From the cell containing the given text, extract its center point as [x, y] coordinate. 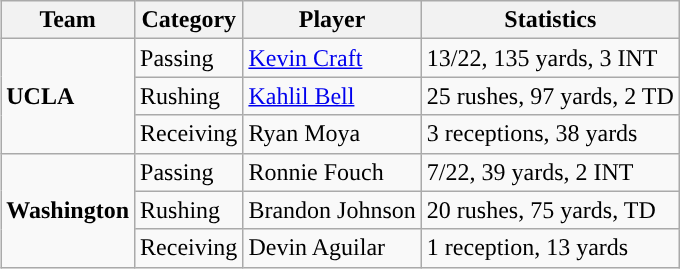
7/22, 39 yards, 2 INT [550, 172]
20 rushes, 75 yards, TD [550, 210]
UCLA [68, 96]
Statistics [550, 20]
Ronnie Fouch [332, 172]
Devin Aguilar [332, 248]
Ryan Moya [332, 134]
3 receptions, 38 yards [550, 134]
13/22, 135 yards, 3 INT [550, 58]
25 rushes, 97 yards, 2 TD [550, 96]
Kahlil Bell [332, 96]
Washington [68, 210]
Kevin Craft [332, 58]
1 reception, 13 yards [550, 248]
Team [68, 20]
Category [189, 20]
Player [332, 20]
Brandon Johnson [332, 210]
